Locate the cell with the specified text and output its (X, Y) center coordinate. 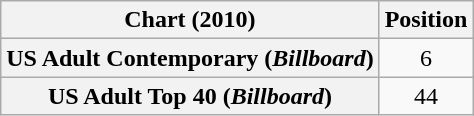
US Adult Top 40 (Billboard) (190, 96)
Chart (2010) (190, 20)
Position (426, 20)
6 (426, 58)
US Adult Contemporary (Billboard) (190, 58)
44 (426, 96)
